Search for the cell housing the specified text and yield its [X, Y] center coordinate. 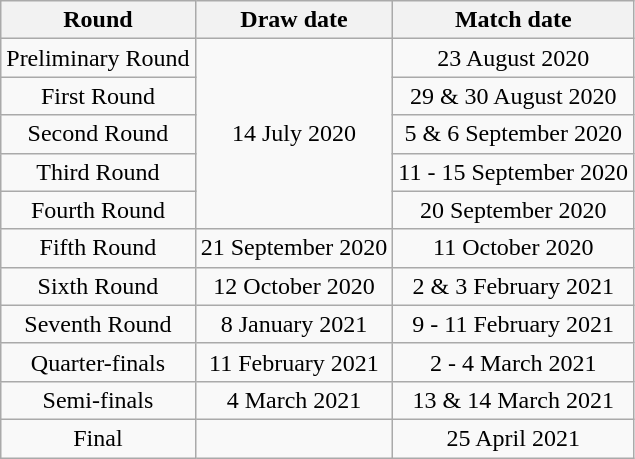
23 August 2020 [514, 58]
First Round [98, 96]
11 October 2020 [514, 248]
20 September 2020 [514, 210]
9 - 11 February 2021 [514, 324]
29 & 30 August 2020 [514, 96]
4 March 2021 [294, 400]
Round [98, 20]
2 & 3 February 2021 [514, 286]
2 - 4 March 2021 [514, 362]
Draw date [294, 20]
Semi-finals [98, 400]
Fifth Round [98, 248]
Quarter-finals [98, 362]
Second Round [98, 134]
21 September 2020 [294, 248]
11 - 15 September 2020 [514, 172]
12 October 2020 [294, 286]
Sixth Round [98, 286]
Final [98, 438]
Match date [514, 20]
25 April 2021 [514, 438]
8 January 2021 [294, 324]
11 February 2021 [294, 362]
Fourth Round [98, 210]
Seventh Round [98, 324]
5 & 6 September 2020 [514, 134]
Preliminary Round [98, 58]
14 July 2020 [294, 134]
13 & 14 March 2021 [514, 400]
Third Round [98, 172]
